For the text-containing cell, return its midpoint in (X, Y) coordinate format. 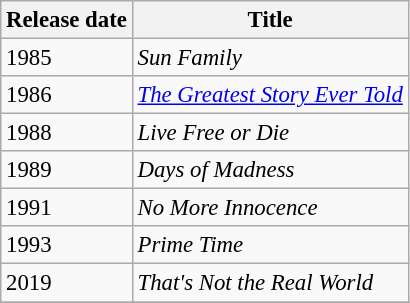
Release date (66, 20)
1985 (66, 58)
2019 (66, 283)
That's Not the Real World (270, 283)
Days of Madness (270, 170)
1991 (66, 208)
Live Free or Die (270, 133)
Title (270, 20)
Sun Family (270, 58)
1986 (66, 95)
1988 (66, 133)
Prime Time (270, 245)
1989 (66, 170)
No More Innocence (270, 208)
1993 (66, 245)
The Greatest Story Ever Told (270, 95)
